From the cell containing the given text, extract its center point as [x, y] coordinate. 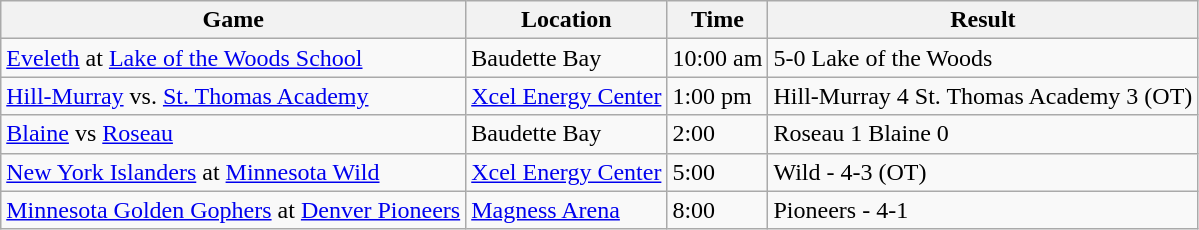
2:00 [718, 134]
Hill-Murray 4 St. Thomas Academy 3 (OT) [983, 96]
Pioneers - 4-1 [983, 210]
Blaine vs Roseau [234, 134]
Magness Arena [566, 210]
New York Islanders at Minnesota Wild [234, 172]
Minnesota Golden Gophers at Denver Pioneers [234, 210]
5-0 Lake of the Woods [983, 58]
1:00 pm [718, 96]
Location [566, 20]
Result [983, 20]
8:00 [718, 210]
10:00 am [718, 58]
5:00 [718, 172]
Hill-Murray vs. St. Thomas Academy [234, 96]
Time [718, 20]
Game [234, 20]
Roseau 1 Blaine 0 [983, 134]
Eveleth at Lake of the Woods School [234, 58]
Wild - 4-3 (OT) [983, 172]
